Determine the [X, Y] coordinate at the center of the cell enclosing the given text.  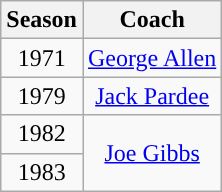
Jack Pardee [152, 96]
Coach [152, 20]
Season [42, 20]
Joe Gibbs [152, 153]
George Allen [152, 58]
1979 [42, 96]
1982 [42, 134]
1983 [42, 172]
1971 [42, 58]
